Scan for the cell matching the given text and deliver its (X, Y) coordinate at center. 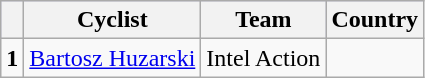
Bartosz Huzarski (112, 58)
Cyclist (112, 20)
Country (375, 20)
1 (12, 58)
Intel Action (264, 58)
Team (264, 20)
